Pinpoint the cell where the given text exists, returning its [x, y] midpoint coordinate. 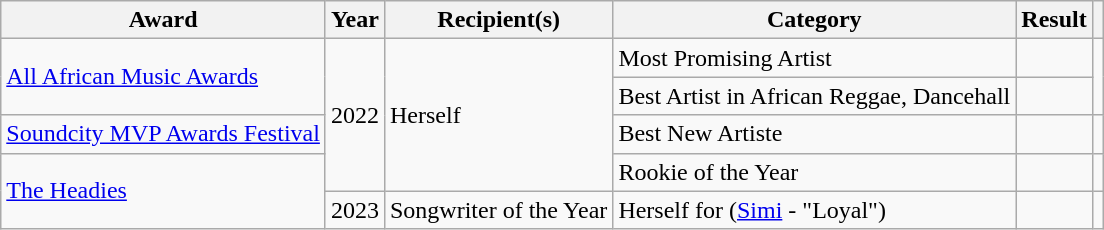
Herself [498, 115]
2022 [354, 115]
Rookie of the Year [814, 172]
Year [354, 20]
Best New Artiste [814, 134]
Category [814, 20]
Recipient(s) [498, 20]
Herself for (Simi - "Loyal") [814, 210]
Soundcity MVP Awards Festival [164, 134]
Result [1054, 20]
Songwriter of the Year [498, 210]
The Headies [164, 191]
Most Promising Artist [814, 58]
All African Music Awards [164, 77]
2023 [354, 210]
Best Artist in African Reggae, Dancehall [814, 96]
Award [164, 20]
